Return the (X, Y) coordinate for the center point of the cell that contains the specified text.  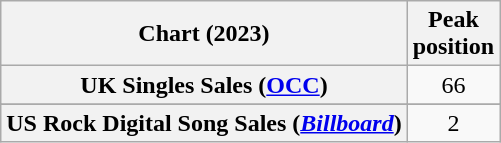
66 (453, 85)
Chart (2023) (204, 34)
UK Singles Sales (OCC) (204, 85)
2 (453, 123)
Peakposition (453, 34)
US Rock Digital Song Sales (Billboard) (204, 123)
